Return [X, Y] of the center of cell containing provided text 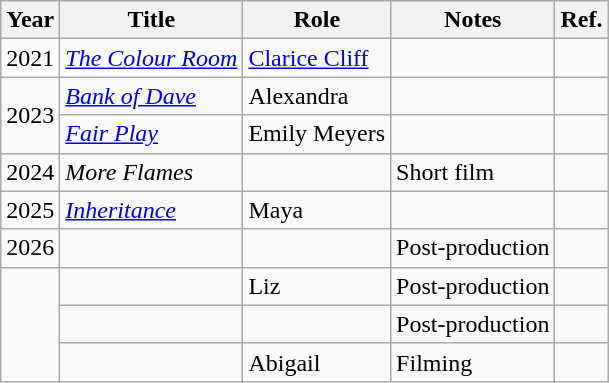
2023 [30, 115]
2025 [30, 210]
Emily Meyers [317, 134]
Notes [473, 20]
2024 [30, 172]
Title [152, 20]
2026 [30, 248]
More Flames [152, 172]
Bank of Dave [152, 96]
Inheritance [152, 210]
2021 [30, 58]
The Colour Room [152, 58]
Maya [317, 210]
Filming [473, 362]
Short film [473, 172]
Role [317, 20]
Liz [317, 286]
Year [30, 20]
Fair Play [152, 134]
Clarice Cliff [317, 58]
Abigail [317, 362]
Ref. [582, 20]
Alexandra [317, 96]
